Extract the (x, y) coordinate from the center of the cell holding the provided text.  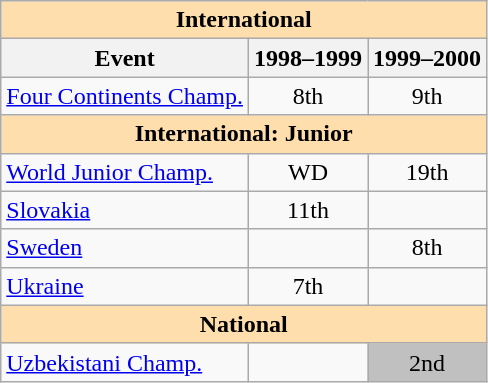
7th (308, 286)
Ukraine (125, 286)
WD (308, 172)
19th (428, 172)
World Junior Champ. (125, 172)
International (244, 20)
National (244, 324)
2nd (428, 362)
Sweden (125, 248)
Uzbekistani Champ. (125, 362)
1999–2000 (428, 58)
9th (428, 96)
Slovakia (125, 210)
Event (125, 58)
International: Junior (244, 134)
1998–1999 (308, 58)
Four Continents Champ. (125, 96)
11th (308, 210)
